Detect which cell encompasses the target text, then output its [X, Y] center coordinate. 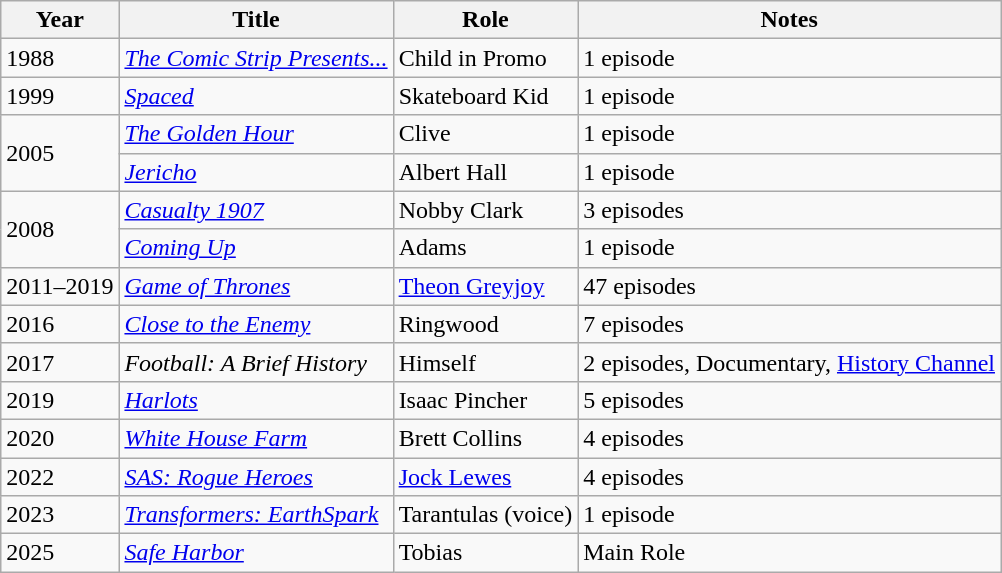
Role [486, 20]
2008 [60, 229]
5 episodes [790, 400]
Albert Hall [486, 172]
Close to the Enemy [256, 324]
Title [256, 20]
Nobby Clark [486, 210]
Casualty 1907 [256, 210]
2022 [60, 477]
Adams [486, 248]
Tarantulas (voice) [486, 515]
Safe Harbor [256, 553]
White House Farm [256, 438]
2023 [60, 515]
2011–2019 [60, 286]
Harlots [256, 400]
Game of Thrones [256, 286]
The Comic Strip Presents... [256, 58]
Football: A Brief History [256, 362]
Main Role [790, 553]
Tobias [486, 553]
Isaac Pincher [486, 400]
Child in Promo [486, 58]
47 episodes [790, 286]
2 episodes, Documentary, History Channel [790, 362]
2016 [60, 324]
Brett Collins [486, 438]
Theon Greyjoy [486, 286]
Ringwood [486, 324]
3 episodes [790, 210]
7 episodes [790, 324]
Jericho [256, 172]
Himself [486, 362]
Spaced [256, 96]
2025 [60, 553]
Coming Up [256, 248]
2019 [60, 400]
Clive [486, 134]
Notes [790, 20]
2017 [60, 362]
SAS: Rogue Heroes [256, 477]
2005 [60, 153]
1999 [60, 96]
Jock Lewes [486, 477]
Transformers: EarthSpark [256, 515]
1988 [60, 58]
Year [60, 20]
Skateboard Kid [486, 96]
The Golden Hour [256, 134]
2020 [60, 438]
